Scan for the cell matching the given text and deliver its (X, Y) coordinate at center. 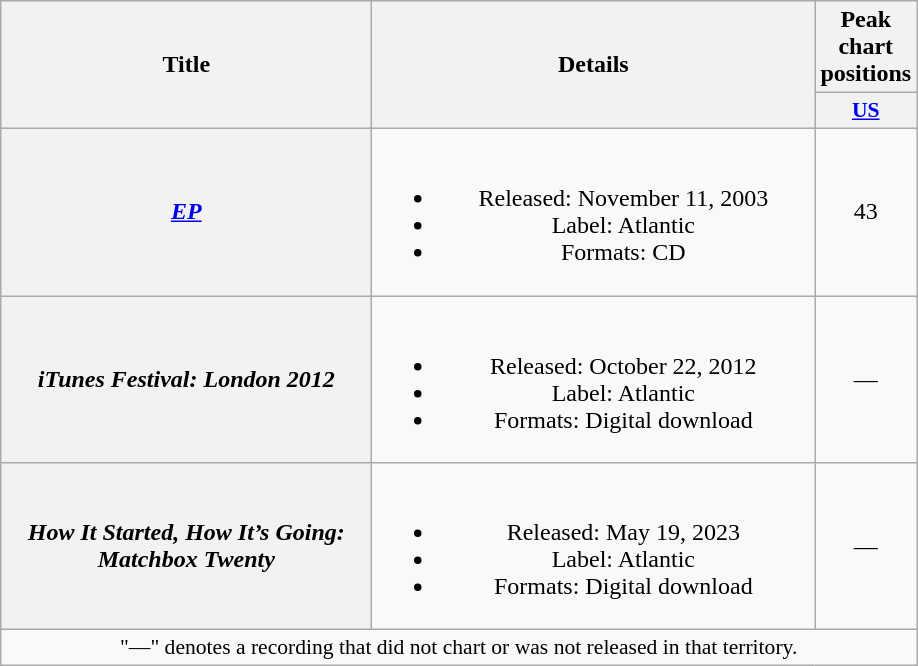
iTunes Festival: London 2012 (186, 380)
Title (186, 65)
"—" denotes a recording that did not chart or was not released in that territory. (459, 648)
US (866, 111)
43 (866, 212)
Released: November 11, 2003Label: AtlanticFormats: CD (594, 212)
How It Started, How It’s Going: Matchbox Twenty (186, 546)
Released: October 22, 2012Label: AtlanticFormats: Digital download (594, 380)
Details (594, 65)
Peak chart positions (866, 47)
Released: May 19, 2023Label: AtlanticFormats: Digital download (594, 546)
EP (186, 212)
